Extract the (x, y) coordinate from the center of the cell holding the provided text.  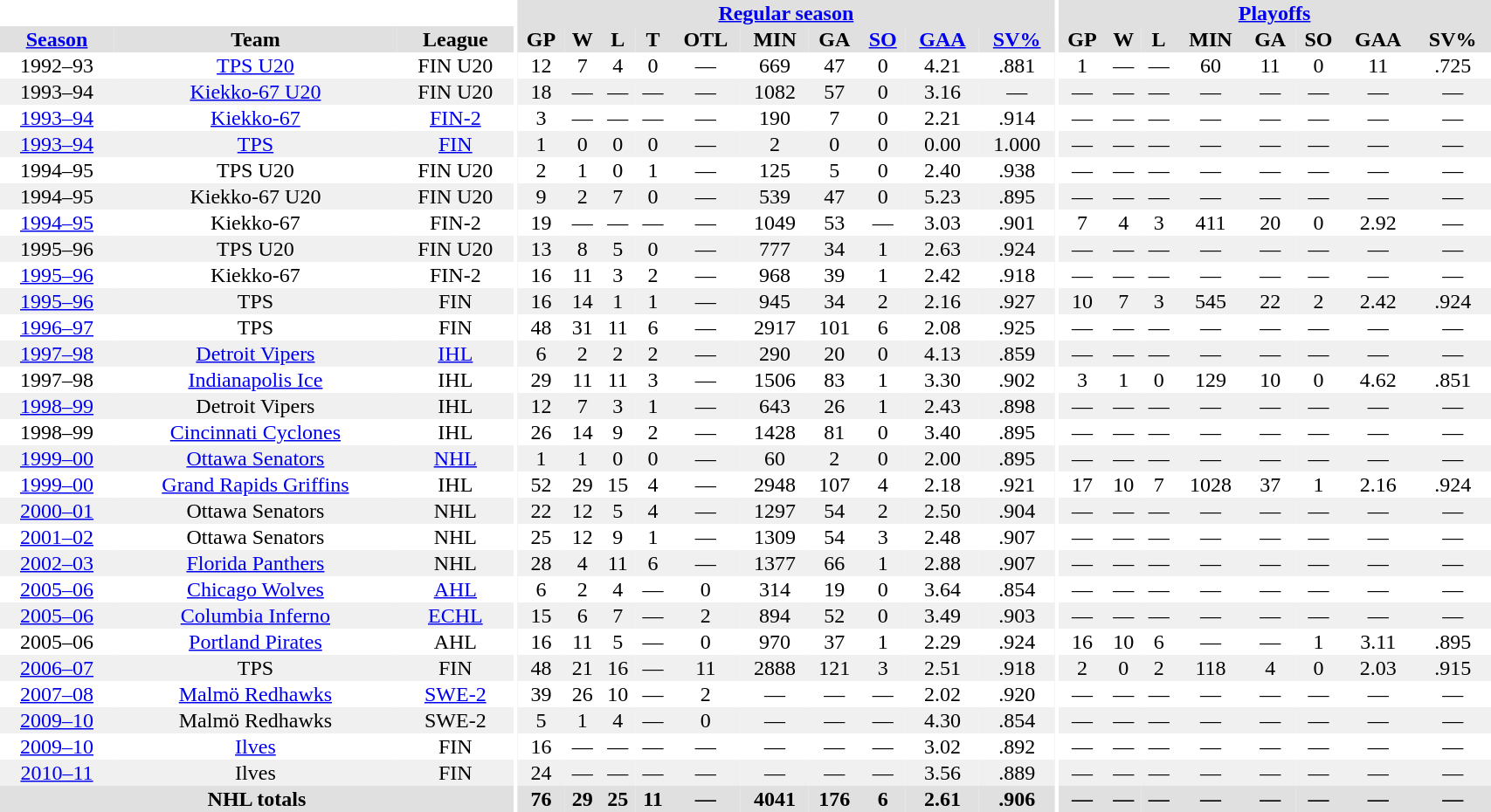
2.08 (942, 327)
66 (834, 563)
2.02 (942, 694)
3.30 (942, 380)
107 (834, 485)
314 (775, 589)
2.00 (942, 458)
8 (583, 249)
OTL (706, 39)
121 (834, 668)
.914 (1017, 118)
.859 (1017, 354)
4.21 (942, 65)
118 (1211, 668)
3.02 (942, 747)
2006–07 (57, 668)
3.64 (942, 589)
1049 (775, 223)
League (456, 39)
Season (57, 39)
2.51 (942, 668)
2.61 (942, 799)
2002–03 (57, 563)
669 (775, 65)
2010–11 (57, 773)
5.23 (942, 196)
28 (541, 563)
1297 (775, 511)
53 (834, 223)
.725 (1453, 65)
2000–01 (57, 511)
.920 (1017, 694)
2.48 (942, 537)
129 (1211, 380)
1428 (775, 432)
545 (1211, 301)
125 (775, 170)
2.92 (1378, 223)
Regular season (786, 13)
411 (1211, 223)
Team (255, 39)
1996–97 (57, 327)
.927 (1017, 301)
3.03 (942, 223)
3.40 (942, 432)
2.40 (942, 170)
.903 (1017, 616)
18 (541, 92)
4.62 (1378, 380)
Columbia Inferno (255, 616)
539 (775, 196)
.892 (1017, 747)
2001–02 (57, 537)
2.29 (942, 642)
81 (834, 432)
NHL totals (257, 799)
.904 (1017, 511)
1028 (1211, 485)
4.30 (942, 720)
2.21 (942, 118)
1992–93 (57, 65)
190 (775, 118)
Indianapolis Ice (255, 380)
3.16 (942, 92)
643 (775, 406)
894 (775, 616)
.881 (1017, 65)
21 (583, 668)
.851 (1453, 380)
1377 (775, 563)
2.03 (1378, 668)
4041 (775, 799)
17 (1082, 485)
.915 (1453, 668)
.898 (1017, 406)
76 (541, 799)
777 (775, 249)
.902 (1017, 380)
.921 (1017, 485)
970 (775, 642)
31 (583, 327)
3.56 (942, 773)
13 (541, 249)
945 (775, 301)
T (652, 39)
.901 (1017, 223)
2917 (775, 327)
1309 (775, 537)
2007–08 (57, 694)
57 (834, 92)
968 (775, 275)
4.13 (942, 354)
83 (834, 380)
Chicago Wolves (255, 589)
Grand Rapids Griffins (255, 485)
.925 (1017, 327)
ECHL (456, 616)
290 (775, 354)
3.49 (942, 616)
3.11 (1378, 642)
1082 (775, 92)
2948 (775, 485)
2.63 (942, 249)
.889 (1017, 773)
Florida Panthers (255, 563)
2.50 (942, 511)
24 (541, 773)
Cincinnati Cyclones (255, 432)
176 (834, 799)
.906 (1017, 799)
.938 (1017, 170)
2.18 (942, 485)
1506 (775, 380)
2888 (775, 668)
101 (834, 327)
Playoffs (1275, 13)
Portland Pirates (255, 642)
2.43 (942, 406)
2.88 (942, 563)
0.00 (942, 144)
1.000 (1017, 144)
